Scan for the cell matching the given text and deliver its (X, Y) coordinate at center. 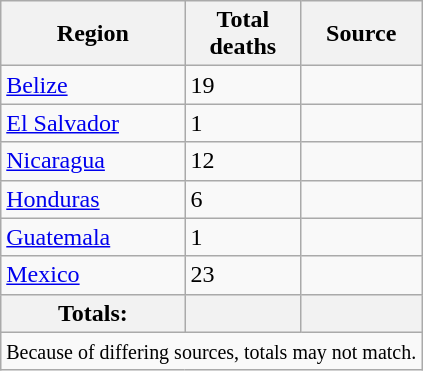
19 (243, 85)
6 (243, 199)
Mexico (93, 275)
Honduras (93, 199)
El Salvador (93, 123)
Because of differing sources, totals may not match. (212, 351)
Guatemala (93, 237)
Source (362, 34)
Region (93, 34)
Totals: (93, 313)
12 (243, 161)
Totaldeaths (243, 34)
Nicaragua (93, 161)
23 (243, 275)
Belize (93, 85)
